Determine the (x, y) coordinate at the center of the cell enclosing the given text.  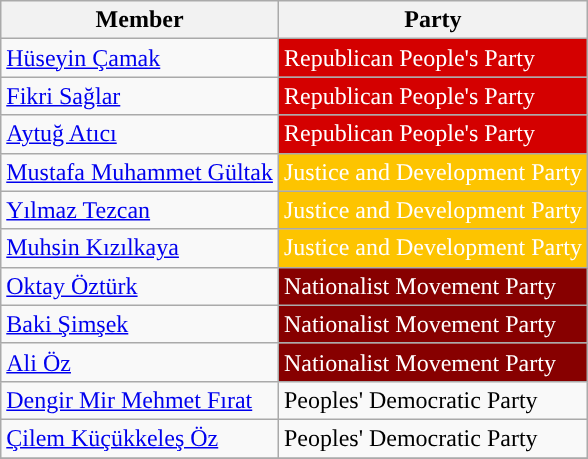
Aytuğ Atıcı (140, 134)
Hüseyin Çamak (140, 58)
Ali Öz (140, 362)
Çilem Küçükkeleş Öz (140, 438)
Baki Şimşek (140, 324)
Member (140, 20)
Yılmaz Tezcan (140, 210)
Muhsin Kızılkaya (140, 248)
Party (432, 20)
Fikri Sağlar (140, 96)
Oktay Öztürk (140, 286)
Dengir Mir Mehmet Fırat (140, 400)
Mustafa Muhammet Gültak (140, 172)
